Determine the [X, Y] coordinate at the center of the cell enclosing the given text.  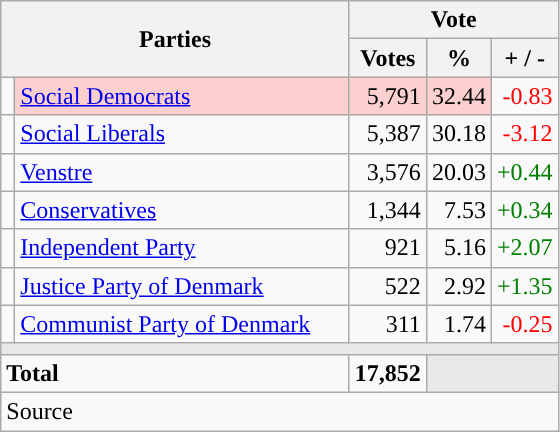
+0.34 [524, 210]
Total [176, 373]
Source [280, 411]
Conservatives [182, 210]
20.03 [458, 172]
Communist Party of Denmark [182, 324]
+2.07 [524, 248]
32.44 [458, 96]
5,387 [388, 134]
+0.44 [524, 172]
921 [388, 248]
17,852 [388, 373]
2.92 [458, 286]
-0.83 [524, 96]
Parties [176, 39]
522 [388, 286]
% [458, 58]
+1.35 [524, 286]
Votes [388, 58]
7.53 [458, 210]
1,344 [388, 210]
311 [388, 324]
Venstre [182, 172]
Justice Party of Denmark [182, 286]
Social Liberals [182, 134]
-3.12 [524, 134]
3,576 [388, 172]
Independent Party [182, 248]
Social Democrats [182, 96]
5.16 [458, 248]
1.74 [458, 324]
Vote [454, 20]
+ / - [524, 58]
30.18 [458, 134]
-0.25 [524, 324]
5,791 [388, 96]
